Locate the cell with the specified text and output its [X, Y] center coordinate. 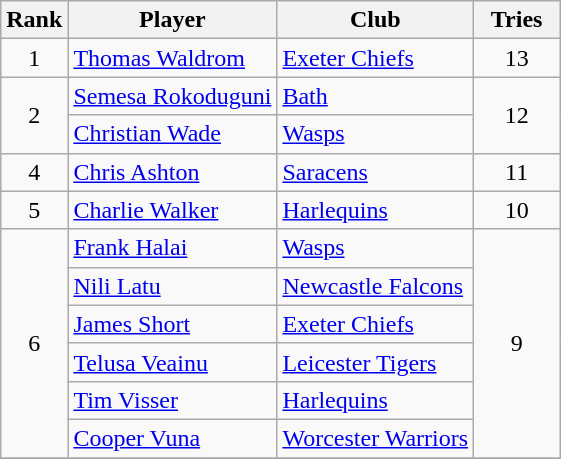
Tim Visser [172, 400]
9 [517, 343]
Newcastle Falcons [376, 286]
11 [517, 172]
Christian Wade [172, 134]
Saracens [376, 172]
4 [34, 172]
Player [172, 20]
1 [34, 58]
Nili Latu [172, 286]
Cooper Vuna [172, 438]
2 [34, 115]
10 [517, 210]
Frank Halai [172, 248]
Club [376, 20]
13 [517, 58]
Semesa Rokoduguni [172, 96]
5 [34, 210]
Thomas Waldrom [172, 58]
Bath [376, 96]
Telusa Veainu [172, 362]
Tries [517, 20]
Charlie Walker [172, 210]
Rank [34, 20]
6 [34, 343]
Worcester Warriors [376, 438]
12 [517, 115]
Chris Ashton [172, 172]
James Short [172, 324]
Leicester Tigers [376, 362]
